Locate the cell with the specified text and output its [x, y] center coordinate. 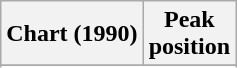
Chart (1990) [72, 34]
Peakposition [189, 34]
